Identify which cell holds the provided text, then report its [X, Y] central coordinate. 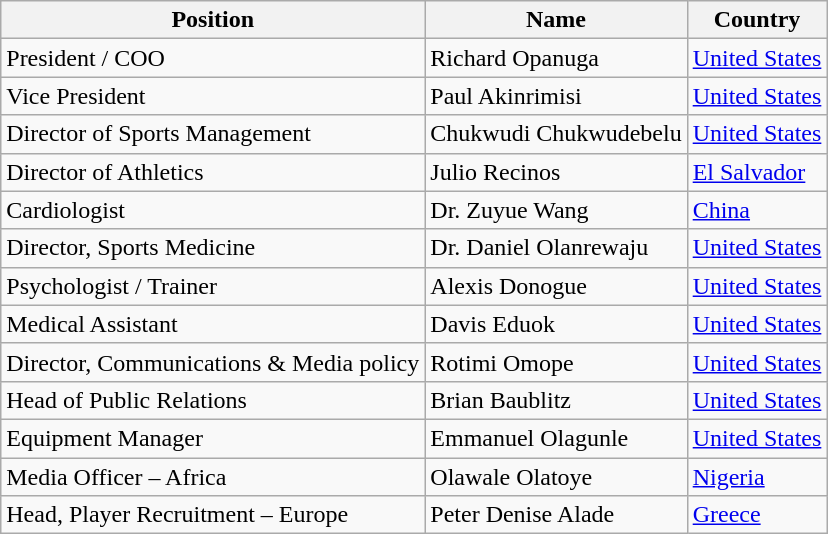
Peter Denise Alade [556, 515]
Head, Player Recruitment – Europe [213, 515]
Director of Athletics [213, 172]
Cardiologist [213, 210]
Julio Recinos [556, 172]
Alexis Donogue [556, 286]
Country [757, 20]
Greece [757, 515]
Richard Opanuga [556, 58]
Psychologist / Trainer [213, 286]
Director, Sports Medicine [213, 248]
Nigeria [757, 477]
Rotimi Omope [556, 362]
Dr. Zuyue Wang [556, 210]
Director of Sports Management [213, 134]
China [757, 210]
Brian Baublitz [556, 400]
Name [556, 20]
Director, Communications & Media policy [213, 362]
Davis Eduok [556, 324]
Olawale Olatoye [556, 477]
President / COO [213, 58]
Emmanuel Olagunle [556, 438]
Vice President [213, 96]
Head of Public Relations [213, 400]
Dr. Daniel Olanrewaju [556, 248]
Paul Akinrimisi [556, 96]
Position [213, 20]
Chukwudi Chukwudebelu [556, 134]
Equipment Manager [213, 438]
El Salvador [757, 172]
Media Officer – Africa [213, 477]
Medical Assistant [213, 324]
